From the cell containing the given text, extract its center point as (X, Y) coordinate. 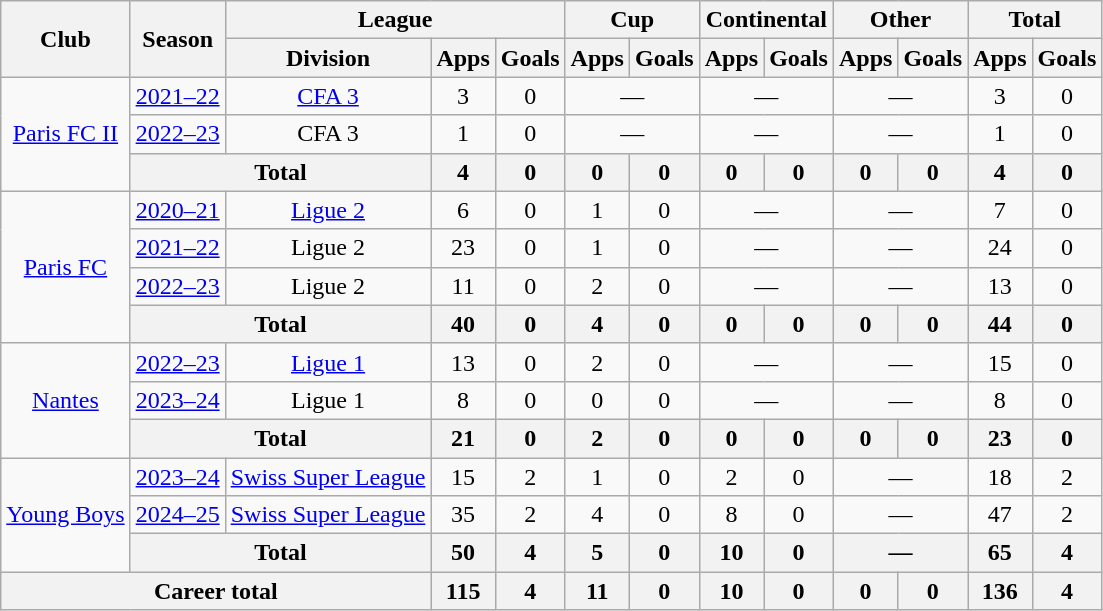
Paris FC II (66, 134)
65 (1000, 553)
136 (1000, 591)
18 (1000, 477)
50 (463, 553)
League (395, 20)
Other (900, 20)
Continental (766, 20)
Career total (216, 591)
5 (597, 553)
Young Boys (66, 515)
2024–25 (178, 515)
2020–21 (178, 210)
21 (463, 438)
Paris FC (66, 267)
40 (463, 324)
115 (463, 591)
6 (463, 210)
7 (1000, 210)
Cup (632, 20)
35 (463, 515)
Nantes (66, 400)
Division (328, 58)
Club (66, 39)
24 (1000, 248)
44 (1000, 324)
47 (1000, 515)
Season (178, 39)
